Detect which cell encompasses the target text, then output its [x, y] center coordinate. 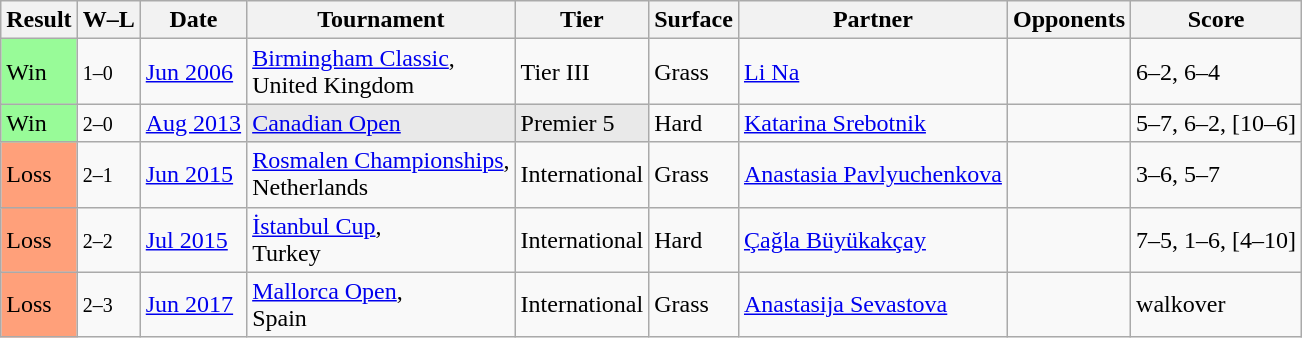
Li Na [872, 72]
Date [193, 20]
Birmingham Classic, United Kingdom [381, 72]
Tier III [582, 72]
İstanbul Cup, Turkey [381, 240]
Jun 2006 [193, 72]
Jun 2015 [193, 174]
Aug 2013 [193, 123]
walkover [1216, 304]
3–6, 5–7 [1216, 174]
1–0 [108, 72]
Rosmalen Championships, Netherlands [381, 174]
Anastasija Sevastova [872, 304]
Tournament [381, 20]
Result [39, 20]
Surface [694, 20]
Katarina Srebotnik [872, 123]
5–7, 6–2, [10–6] [1216, 123]
7–5, 1–6, [4–10] [1216, 240]
Partner [872, 20]
Jul 2015 [193, 240]
Mallorca Open, Spain [381, 304]
Çağla Büyükakçay [872, 240]
2–3 [108, 304]
Anastasia Pavlyuchenkova [872, 174]
W–L [108, 20]
Tier [582, 20]
Canadian Open [381, 123]
2–0 [108, 123]
2–2 [108, 240]
Jun 2017 [193, 304]
Opponents [1068, 20]
6–2, 6–4 [1216, 72]
Score [1216, 20]
2–1 [108, 174]
Premier 5 [582, 123]
